Search for the cell housing the specified text and yield its (x, y) center coordinate. 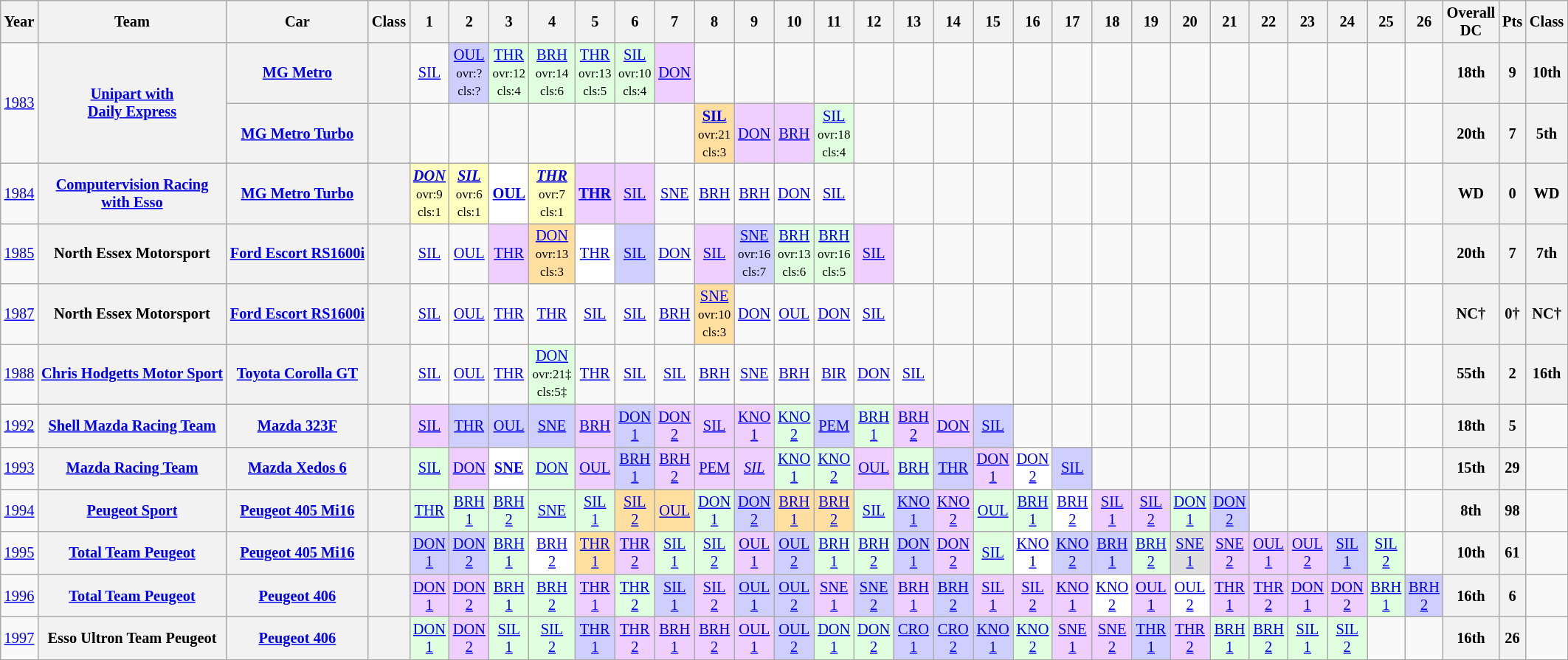
18 (1112, 21)
0† (1513, 314)
10 (794, 21)
Peugeot Sport (132, 510)
23 (1308, 21)
Unipart withDaily Express (132, 103)
98 (1513, 510)
DONovr:21‡cls:5‡ (552, 374)
21 (1230, 21)
25 (1386, 21)
15th (1471, 468)
THRovr:7cls:1 (552, 193)
1 (429, 21)
Computervision Racingwith Esso (132, 193)
4 (552, 21)
13 (913, 21)
Team (132, 21)
OverallDC (1471, 21)
1985 (19, 254)
1987 (19, 314)
1988 (19, 374)
BIR (834, 374)
Chris Hodgetts Motor Sport (132, 374)
THRovr:12cls:4 (509, 73)
DONovr:9cls:1 (429, 193)
16 (1033, 21)
12 (874, 21)
1984 (19, 193)
OULovr:?cls:? (469, 73)
THRovr:13cls:5 (595, 73)
8th (1471, 510)
CRO1 (913, 638)
5th (1547, 133)
11 (834, 21)
29 (1513, 468)
15 (993, 21)
Mazda 323F (297, 425)
Mazda Xedos 6 (297, 468)
Toyota Corolla GT (297, 374)
17 (1072, 21)
1996 (19, 596)
BRHovr:13cls:6 (794, 254)
CRO2 (953, 638)
14 (953, 21)
1995 (19, 553)
SNEovr:10cls:3 (714, 314)
Esso Ultron Team Peugeot (132, 638)
7th (1547, 254)
Mazda Racing Team (132, 468)
3 (509, 21)
24 (1347, 21)
Pts (1513, 21)
SILovr:18cls:4 (834, 133)
8 (714, 21)
Year (19, 21)
1992 (19, 425)
1993 (19, 468)
SILovr:6cls:1 (469, 193)
61 (1513, 553)
Car (297, 21)
22 (1268, 21)
Shell Mazda Racing Team (132, 425)
0 (1513, 193)
SNEovr:16cls:7 (754, 254)
20 (1190, 21)
55th (1471, 374)
SILovr:21cls:3 (714, 133)
SILovr:10cls:4 (635, 73)
1983 (19, 103)
BRHovr:16cls:5 (834, 254)
1994 (19, 510)
BRHovr:14cls:6 (552, 73)
MG Metro (297, 73)
DONovr:13cls:3 (552, 254)
19 (1151, 21)
1997 (19, 638)
